Capture the cell that displays the provided text and extract its (X, Y) central coordinate. 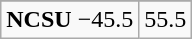
55.5 (166, 20)
NCSU −45.5 (70, 20)
